Scan for the cell matching the given text and deliver its (X, Y) coordinate at center. 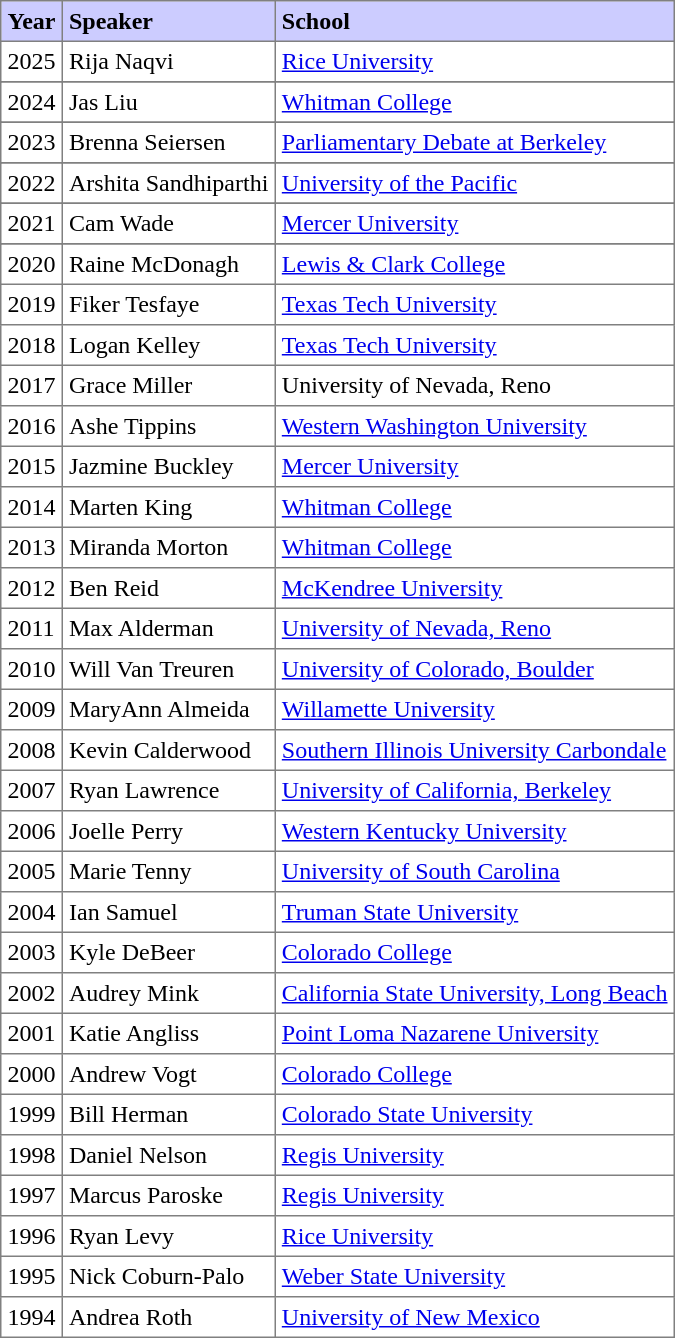
Rija Naqvi (168, 61)
Brenna Seiersen (168, 142)
Grace Miller (168, 385)
Jazmine Buckley (168, 466)
Parliamentary Debate at Berkeley (474, 142)
Weber State University (474, 1276)
Logan Kelley (168, 345)
Truman State University (474, 912)
MaryAnn Almeida (168, 709)
2016 (32, 426)
2014 (32, 507)
Katie Angliss (168, 1033)
1994 (32, 1317)
2004 (32, 912)
Ian Samuel (168, 912)
Joelle Perry (168, 831)
2007 (32, 790)
2025 (32, 61)
Speaker (168, 21)
McKendree University (474, 588)
Marcus Paroske (168, 1195)
2013 (32, 547)
Marie Tenny (168, 871)
2019 (32, 304)
2011 (32, 628)
Jas Liu (168, 102)
Miranda Morton (168, 547)
2009 (32, 709)
Western Washington University (474, 426)
2021 (32, 223)
Audrey Mink (168, 993)
2015 (32, 466)
University of Colorado, Boulder (474, 669)
Ben Reid (168, 588)
2001 (32, 1033)
1999 (32, 1114)
2003 (32, 952)
Will Van Treuren (168, 669)
Arshita Sandhiparthi (168, 183)
2008 (32, 750)
University of the Pacific (474, 183)
2010 (32, 669)
2020 (32, 264)
1998 (32, 1155)
2024 (32, 102)
Willamette University (474, 709)
Lewis & Clark College (474, 264)
Daniel Nelson (168, 1155)
Fiker Tesfaye (168, 304)
2017 (32, 385)
Bill Herman (168, 1114)
2012 (32, 588)
Year (32, 21)
Ashe Tippins (168, 426)
1996 (32, 1236)
Southern Illinois University Carbondale (474, 750)
University of South Carolina (474, 871)
2018 (32, 345)
California State University, Long Beach (474, 993)
Ryan Lawrence (168, 790)
Ryan Levy (168, 1236)
Nick Coburn-Palo (168, 1276)
Andrew Vogt (168, 1074)
Kyle DeBeer (168, 952)
University of California, Berkeley (474, 790)
Andrea Roth (168, 1317)
Raine McDonagh (168, 264)
Cam Wade (168, 223)
2023 (32, 142)
2002 (32, 993)
2006 (32, 831)
2005 (32, 871)
1997 (32, 1195)
Western Kentucky University (474, 831)
University of New Mexico (474, 1317)
2022 (32, 183)
Colorado State University (474, 1114)
1995 (32, 1276)
Marten King (168, 507)
Kevin Calderwood (168, 750)
2000 (32, 1074)
Point Loma Nazarene University (474, 1033)
Max Alderman (168, 628)
School (474, 21)
